Provide the (x, y) coordinate of the cell's center where the given text is located.  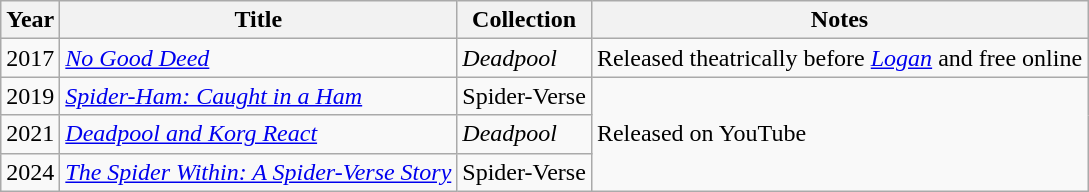
2024 (30, 172)
Deadpool and Korg React (258, 134)
2017 (30, 58)
2021 (30, 134)
Notes (839, 20)
Spider-Ham: Caught in a Ham (258, 96)
Collection (524, 20)
No Good Deed (258, 58)
Released on YouTube (839, 134)
The Spider Within: A Spider-Verse Story (258, 172)
Year (30, 20)
2019 (30, 96)
Released theatrically before Logan and free online (839, 58)
Title (258, 20)
